Locate the cell with the specified text and output its [x, y] center coordinate. 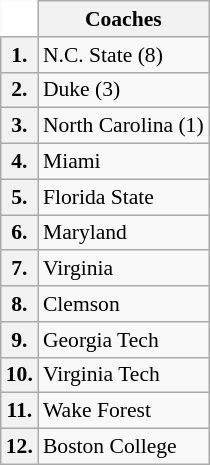
10. [20, 375]
11. [20, 411]
North Carolina (1) [124, 126]
12. [20, 447]
1. [20, 55]
2. [20, 90]
5. [20, 197]
Virginia [124, 269]
Boston College [124, 447]
Georgia Tech [124, 340]
Virginia Tech [124, 375]
Coaches [124, 19]
N.C. State (8) [124, 55]
7. [20, 269]
Clemson [124, 304]
3. [20, 126]
Duke (3) [124, 90]
6. [20, 233]
8. [20, 304]
Florida State [124, 197]
9. [20, 340]
Maryland [124, 233]
Miami [124, 162]
Wake Forest [124, 411]
4. [20, 162]
